Scan for the cell matching the given text and deliver its (x, y) coordinate at center. 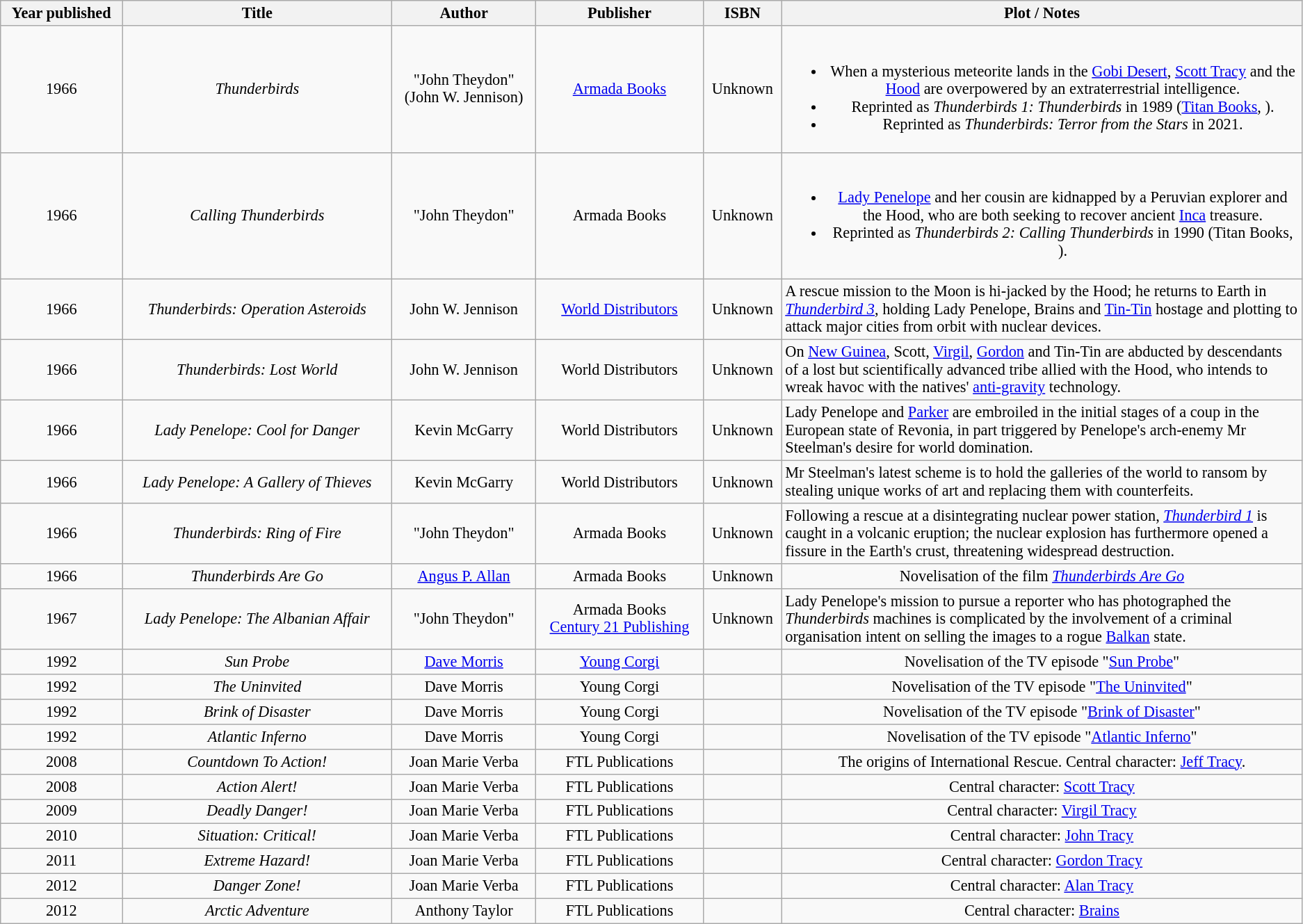
Novelisation of the TV episode "The Uninvited" (1042, 686)
Thunderbirds: Ring of Fire (257, 534)
"John Theydon"(John W. Jennison) (464, 89)
Deadly Danger! (257, 811)
Sun Probe (257, 661)
Central character: Brains (1042, 911)
Lady Penelope: Cool for Danger (257, 430)
Calling Thunderbirds (257, 216)
Central character: John Tracy (1042, 836)
Lady Penelope: A Gallery of Thieves (257, 481)
Anthony Taylor (464, 911)
Central character: Virgil Tracy (1042, 811)
2010 (61, 836)
Lady Penelope: The Albanian Affair (257, 619)
Angus P. Allan (464, 576)
Year published (61, 13)
Novelisation of the TV episode "Sun Probe" (1042, 661)
Danger Zone! (257, 886)
Thunderbirds (257, 89)
Plot / Notes (1042, 13)
ISBN (743, 13)
Title (257, 13)
Central character: Scott Tracy (1042, 786)
Arctic Adventure (257, 911)
Author (464, 13)
2009 (61, 811)
1967 (61, 619)
Novelisation of the film Thunderbirds Are Go (1042, 576)
Thunderbirds Are Go (257, 576)
Thunderbirds: Lost World (257, 370)
Publisher (619, 13)
Extreme Hazard! (257, 861)
Situation: Critical! (257, 836)
Mr Steelman's latest scheme is to hold the galleries of the world to ransom by stealing unique works of art and replacing them with counterfeits. (1042, 481)
2011 (61, 861)
Atlantic Inferno (257, 736)
The Uninvited (257, 686)
Armada BooksCentury 21 Publishing (619, 619)
The origins of International Rescue. Central character: Jeff Tracy. (1042, 761)
Novelisation of the TV episode "Brink of Disaster" (1042, 711)
Countdown To Action! (257, 761)
Brink of Disaster (257, 711)
Action Alert! (257, 786)
Central character: Gordon Tracy (1042, 861)
Novelisation of the TV episode "Atlantic Inferno" (1042, 736)
Thunderbirds: Operation Asteroids (257, 310)
Central character: Alan Tracy (1042, 886)
